For the text-containing cell, return its midpoint in [x, y] coordinate format. 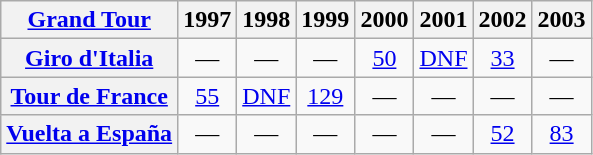
1999 [326, 20]
2003 [562, 20]
2001 [444, 20]
55 [208, 96]
52 [502, 134]
Tour de France [90, 96]
Grand Tour [90, 20]
50 [384, 58]
2002 [502, 20]
2000 [384, 20]
33 [502, 58]
1997 [208, 20]
83 [562, 134]
Giro d'Italia [90, 58]
129 [326, 96]
1998 [266, 20]
Vuelta a España [90, 134]
